Provide the [x, y] coordinate of the cell's center where the given text is located.  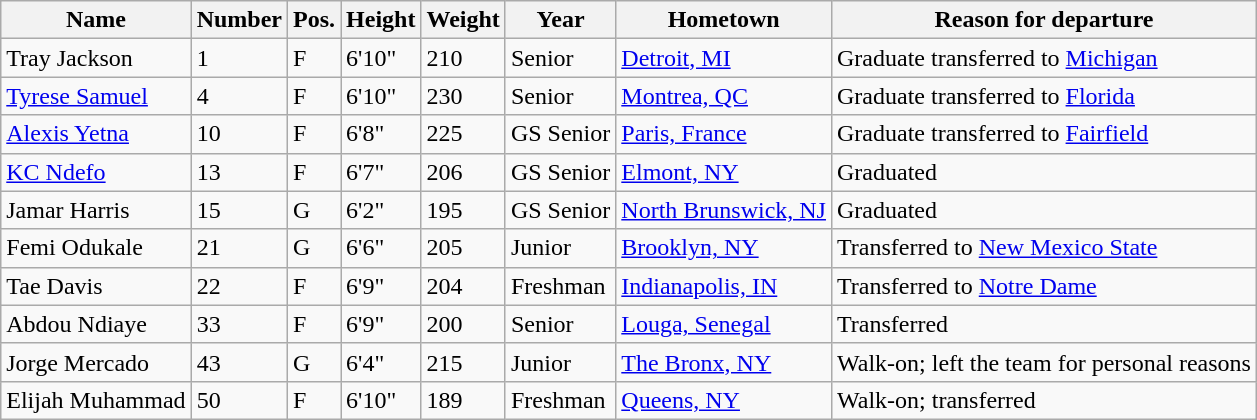
43 [239, 362]
Graduate transferred to Michigan [1044, 58]
22 [239, 286]
189 [463, 400]
210 [463, 58]
The Bronx, NY [724, 362]
Femi Odukale [96, 248]
Elmont, NY [724, 172]
21 [239, 248]
Pos. [314, 20]
Hometown [724, 20]
6'8" [381, 134]
Tae Davis [96, 286]
Walk-on; left the team for personal reasons [1044, 362]
Louga, Senegal [724, 324]
Number [239, 20]
Tray Jackson [96, 58]
Alexis Yetna [96, 134]
Paris, France [724, 134]
Transferred [1044, 324]
50 [239, 400]
Year [560, 20]
205 [463, 248]
6'7" [381, 172]
Tyrese Samuel [96, 96]
Transferred to Notre Dame [1044, 286]
195 [463, 210]
Graduate transferred to Florida [1044, 96]
Jorge Mercado [96, 362]
225 [463, 134]
215 [463, 362]
13 [239, 172]
Queens, NY [724, 400]
Montrea, QC [724, 96]
Weight [463, 20]
Brooklyn, NY [724, 248]
230 [463, 96]
1 [239, 58]
33 [239, 324]
6'6" [381, 248]
15 [239, 210]
Jamar Harris [96, 210]
206 [463, 172]
6'2" [381, 210]
Elijah Muhammad [96, 400]
6'4" [381, 362]
Indianapolis, IN [724, 286]
Name [96, 20]
Abdou Ndiaye [96, 324]
Graduate transferred to Fairfield [1044, 134]
Transferred to New Mexico State [1044, 248]
North Brunswick, NJ [724, 210]
200 [463, 324]
Detroit, MI [724, 58]
10 [239, 134]
204 [463, 286]
4 [239, 96]
Reason for departure [1044, 20]
Height [381, 20]
Walk-on; transferred [1044, 400]
KC Ndefo [96, 172]
